Locate the cell with the specified text and output its (X, Y) center coordinate. 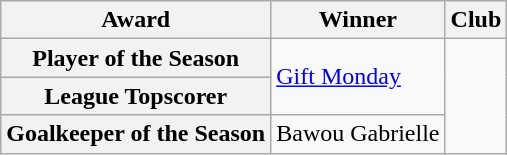
Goalkeeper of the Season (136, 134)
Award (136, 20)
Bawou Gabrielle (358, 134)
Player of the Season (136, 58)
Winner (358, 20)
Gift Monday (358, 77)
League Topscorer (136, 96)
Club (476, 20)
